For the text-containing cell, return its midpoint in (x, y) coordinate format. 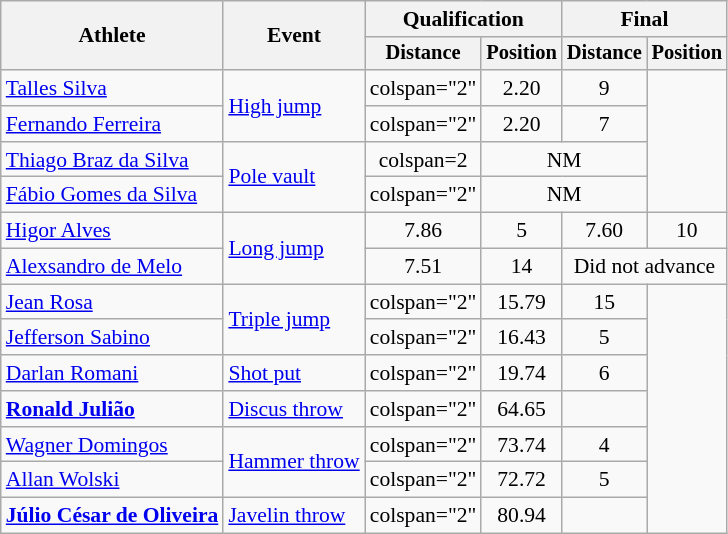
Event (294, 36)
7.51 (424, 267)
Wagner Domingos (112, 445)
colspan=2 (424, 160)
Shot put (294, 373)
15 (604, 302)
Jean Rosa (112, 302)
7 (604, 124)
Darlan Romani (112, 373)
19.74 (521, 373)
Pole vault (294, 178)
Alexsandro de Melo (112, 267)
Thiago Braz da Silva (112, 160)
15.79 (521, 302)
14 (521, 267)
7.60 (604, 231)
7.86 (424, 231)
Javelin throw (294, 516)
Final (644, 19)
Talles Silva (112, 88)
Discus throw (294, 409)
Higor Alves (112, 231)
6 (604, 373)
73.74 (521, 445)
16.43 (521, 338)
Allan Wolski (112, 480)
Did not advance (644, 267)
64.65 (521, 409)
Triple jump (294, 320)
80.94 (521, 516)
Hammer throw (294, 462)
9 (604, 88)
Long jump (294, 248)
Qualification (464, 19)
10 (687, 231)
Athlete (112, 36)
4 (604, 445)
High jump (294, 106)
Jefferson Sabino (112, 338)
Ronald Julião (112, 409)
Júlio César de Oliveira (112, 516)
72.72 (521, 480)
Fernando Ferreira (112, 124)
Fábio Gomes da Silva (112, 195)
